Find where the given text appears and provide that cell's center as [x, y] coordinate. 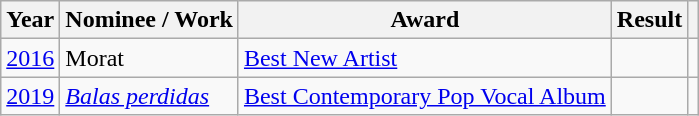
Morat [150, 58]
Balas perdidas [150, 96]
Award [424, 20]
Best Contemporary Pop Vocal Album [424, 96]
Nominee / Work [150, 20]
Year [30, 20]
Best New Artist [424, 58]
Result [649, 20]
2019 [30, 96]
2016 [30, 58]
